Find where the given text appears and provide that cell's center as (X, Y) coordinate. 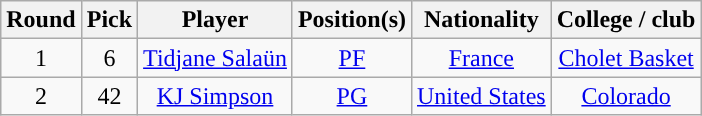
Tidjane Salaün (216, 58)
France (481, 58)
Position(s) (352, 20)
Colorado (626, 96)
College / club (626, 20)
Cholet Basket (626, 58)
Nationality (481, 20)
United States (481, 96)
1 (41, 58)
PF (352, 58)
Pick (109, 20)
Round (41, 20)
6 (109, 58)
KJ Simpson (216, 96)
2 (41, 96)
Player (216, 20)
42 (109, 96)
PG (352, 96)
